Extract the [X, Y] coordinate from the center of the cell holding the provided text.  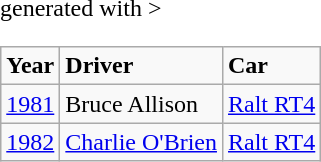
1981 [30, 104]
Bruce Allison [142, 104]
1982 [30, 142]
Year [30, 66]
Charlie O'Brien [142, 142]
Car [271, 66]
Driver [142, 66]
